Find where the given text appears and provide that cell's center as (x, y) coordinate. 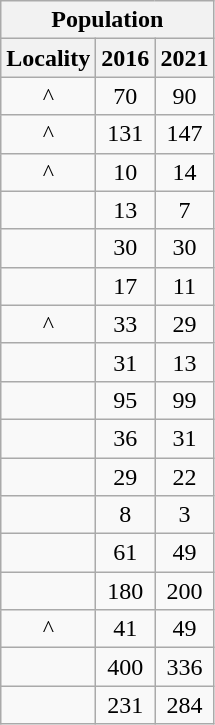
7 (184, 210)
200 (184, 591)
33 (126, 324)
2021 (184, 58)
2016 (126, 58)
95 (126, 400)
147 (184, 134)
336 (184, 667)
22 (184, 477)
61 (126, 553)
131 (126, 134)
11 (184, 286)
Population (108, 20)
10 (126, 172)
14 (184, 172)
41 (126, 629)
90 (184, 96)
284 (184, 705)
36 (126, 438)
8 (126, 515)
400 (126, 667)
3 (184, 515)
70 (126, 96)
Locality (48, 58)
99 (184, 400)
17 (126, 286)
231 (126, 705)
180 (126, 591)
